Capture the cell that displays the provided text and extract its (x, y) central coordinate. 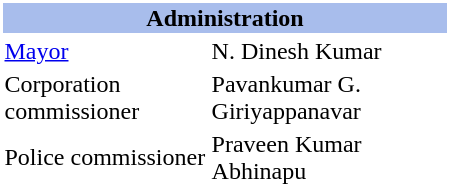
Administration (225, 18)
Corporation commissioner (105, 98)
N. Dinesh Kumar (328, 51)
Pavankumar G. Giriyappanavar (328, 98)
Police commissioner (105, 158)
Mayor (105, 51)
Praveen Kumar Abhinapu (328, 158)
